Output the (X, Y) coordinate of the center of the cell containing the given text.  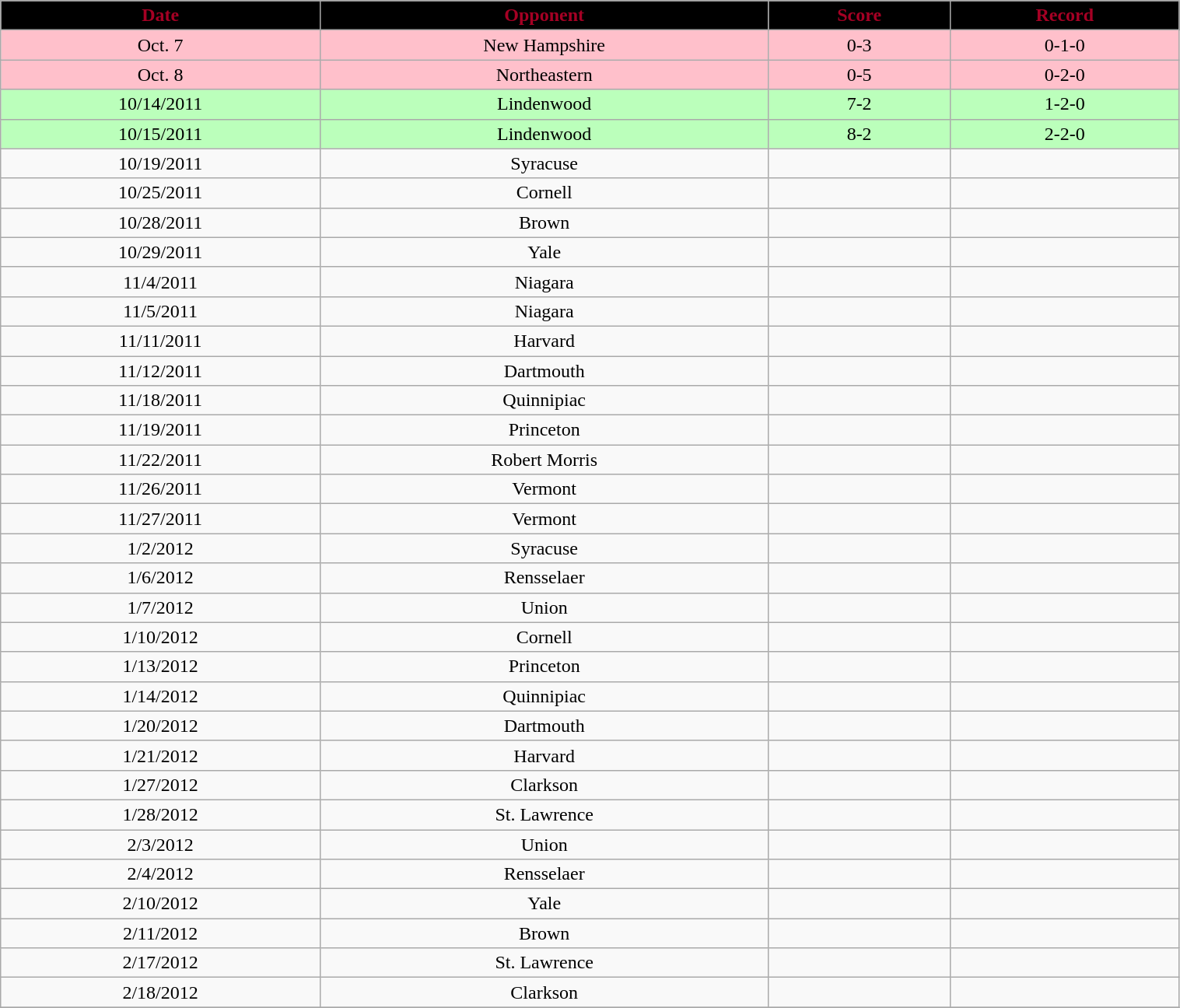
0-3 (860, 45)
11/19/2011 (160, 430)
1/20/2012 (160, 726)
Score (860, 16)
1-2-0 (1064, 104)
New Hampshire (544, 45)
Date (160, 16)
11/4/2011 (160, 282)
1/28/2012 (160, 814)
2/4/2012 (160, 874)
8-2 (860, 134)
1/7/2012 (160, 607)
Northeastern (544, 75)
10/25/2011 (160, 193)
2/17/2012 (160, 963)
1/14/2012 (160, 696)
11/27/2011 (160, 519)
Oct. 7 (160, 45)
Oct. 8 (160, 75)
1/10/2012 (160, 637)
10/19/2011 (160, 163)
11/11/2011 (160, 341)
10/14/2011 (160, 104)
1/21/2012 (160, 755)
2/3/2012 (160, 844)
0-1-0 (1064, 45)
2-2-0 (1064, 134)
1/13/2012 (160, 667)
1/6/2012 (160, 578)
11/12/2011 (160, 371)
2/11/2012 (160, 933)
1/2/2012 (160, 548)
11/18/2011 (160, 401)
10/29/2011 (160, 252)
0-5 (860, 75)
Record (1064, 16)
2/18/2012 (160, 992)
0-2-0 (1064, 75)
10/15/2011 (160, 134)
10/28/2011 (160, 222)
11/26/2011 (160, 489)
11/5/2011 (160, 311)
1/27/2012 (160, 785)
7-2 (860, 104)
2/10/2012 (160, 904)
11/22/2011 (160, 460)
Opponent (544, 16)
Robert Morris (544, 460)
